Return the (x, y) coordinate for the center point of the cell that contains the specified text.  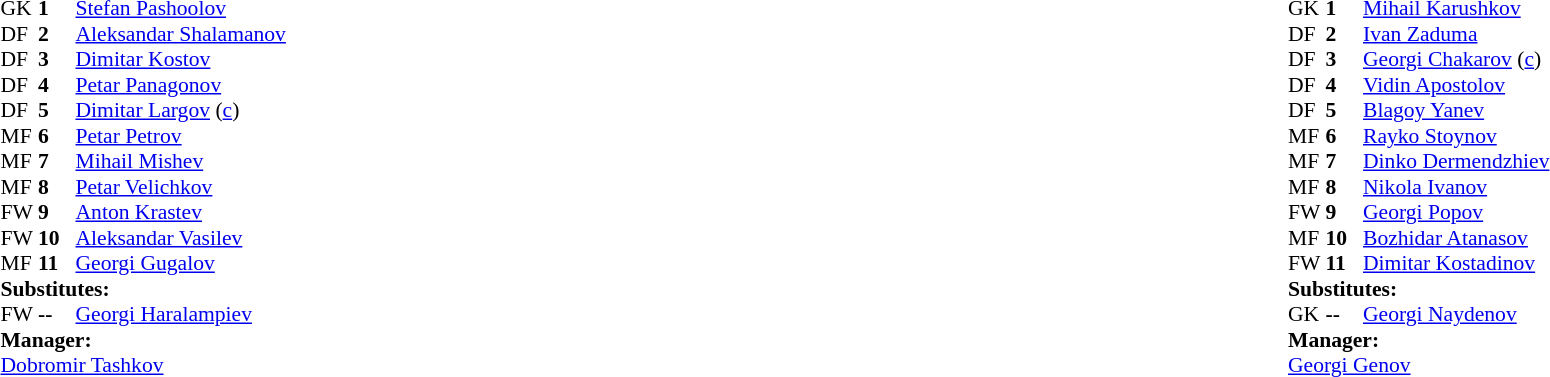
Bozhidar Atanasov (1456, 238)
Dimitar Kostov (181, 59)
Blagoy Yanev (1456, 111)
Georgi Chakarov (c) (1456, 59)
GK (1307, 315)
Rayko Stoynov (1456, 136)
Vidin Apostolov (1456, 85)
Dimitar Kostadinov (1456, 263)
Ivan Zaduma (1456, 34)
Petar Velichkov (181, 187)
Aleksandar Vasilev (181, 238)
Aleksandar Shalamanov (181, 34)
Petar Panagonov (181, 85)
Anton Krastev (181, 213)
Georgi Gugalov (181, 263)
Mihail Mishev (181, 161)
Dimitar Largov (c) (181, 111)
Dinko Dermendzhiev (1456, 161)
Georgi Haralampiev (181, 315)
Petar Petrov (181, 136)
Nikola Ivanov (1456, 187)
Georgi Popov (1456, 213)
Georgi Naydenov (1456, 315)
